Return the [X, Y] coordinate for the center point of the cell that contains the specified text.  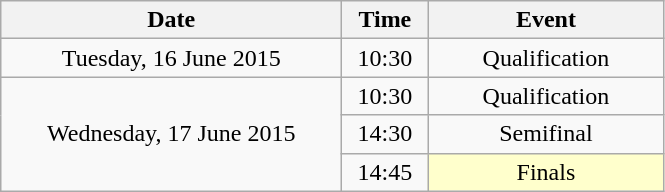
Wednesday, 17 June 2015 [172, 134]
Finals [546, 172]
Tuesday, 16 June 2015 [172, 58]
14:45 [385, 172]
14:30 [385, 134]
Date [172, 20]
Event [546, 20]
Semifinal [546, 134]
Time [385, 20]
